Capture the cell that displays the provided text and extract its [X, Y] central coordinate. 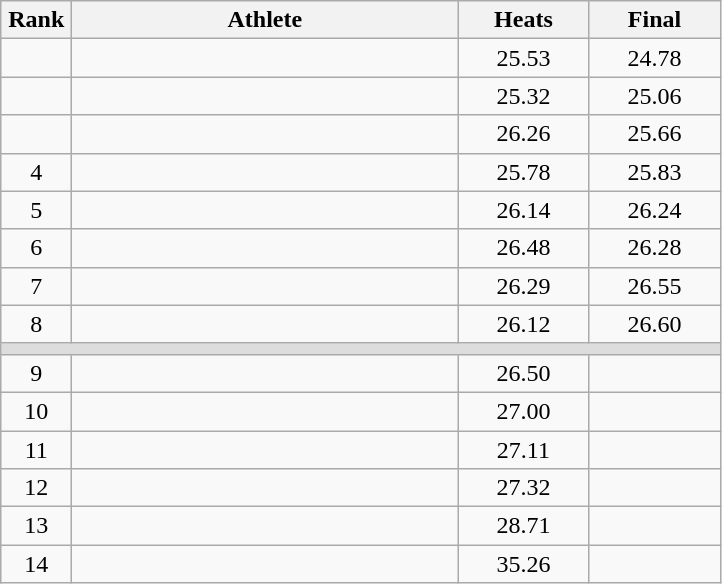
25.83 [654, 172]
25.32 [524, 96]
Heats [524, 20]
25.66 [654, 134]
14 [36, 564]
26.50 [524, 373]
24.78 [654, 58]
28.71 [524, 526]
8 [36, 324]
35.26 [524, 564]
26.60 [654, 324]
Rank [36, 20]
26.24 [654, 210]
26.29 [524, 286]
4 [36, 172]
Athlete [265, 20]
26.55 [654, 286]
7 [36, 286]
25.06 [654, 96]
12 [36, 488]
25.53 [524, 58]
26.48 [524, 248]
27.11 [524, 449]
27.32 [524, 488]
6 [36, 248]
25.78 [524, 172]
9 [36, 373]
26.28 [654, 248]
26.12 [524, 324]
26.26 [524, 134]
26.14 [524, 210]
27.00 [524, 411]
13 [36, 526]
Final [654, 20]
10 [36, 411]
11 [36, 449]
5 [36, 210]
